Pinpoint the cell where the given text exists, returning its [x, y] midpoint coordinate. 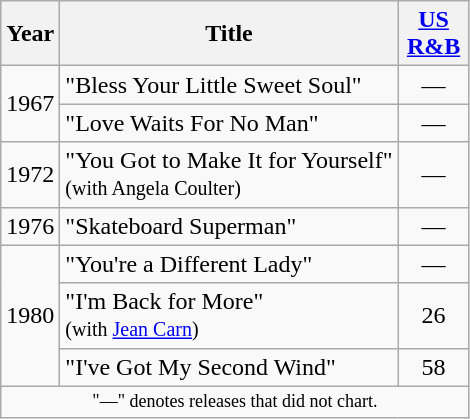
Title [229, 34]
"You Got to Make It for Yourself"(with Angela Coulter) [229, 174]
"Skateboard Superman" [229, 226]
1980 [30, 316]
"Bless Your Little Sweet Soul" [229, 85]
"I've Got My Second Wind" [229, 367]
1967 [30, 104]
"You're a Different Lady" [229, 264]
Year [30, 34]
1976 [30, 226]
"—" denotes releases that did not chart. [235, 402]
26 [434, 316]
1972 [30, 174]
"I'm Back for More"(with Jean Carn) [229, 316]
58 [434, 367]
US R&B [434, 34]
"Love Waits For No Man" [229, 123]
